Pinpoint the cell where the given text exists, returning its (x, y) midpoint coordinate. 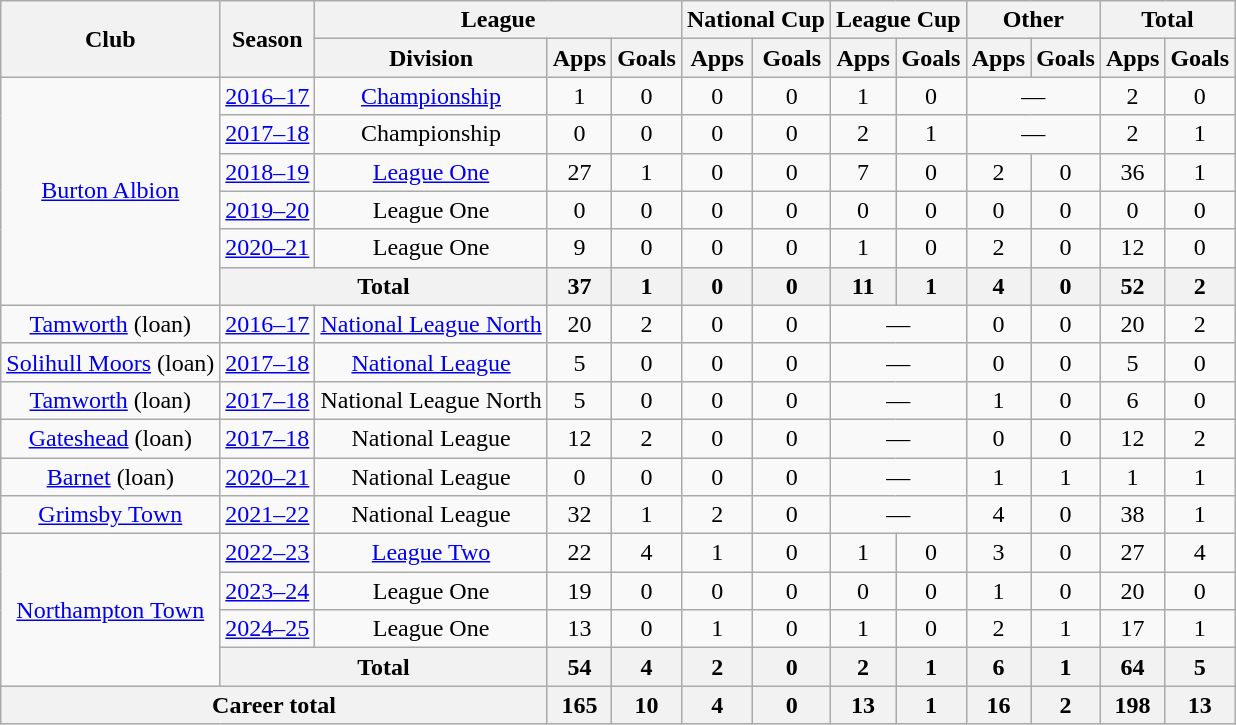
9 (579, 248)
League (498, 20)
Gateshead (loan) (110, 438)
17 (1132, 629)
22 (579, 553)
Burton Albion (110, 191)
Northampton Town (110, 610)
Club (110, 39)
7 (862, 172)
64 (1132, 667)
2021–22 (268, 515)
10 (647, 705)
54 (579, 667)
Solihull Moors (loan) (110, 362)
National Cup (756, 20)
37 (579, 286)
Season (268, 39)
36 (1132, 172)
League Cup (898, 20)
2022–23 (268, 553)
11 (862, 286)
52 (1132, 286)
3 (998, 553)
2018–19 (268, 172)
198 (1132, 705)
Barnet (loan) (110, 477)
Career total (274, 705)
Grimsby Town (110, 515)
League Two (431, 553)
2019–20 (268, 210)
32 (579, 515)
16 (998, 705)
2023–24 (268, 591)
2024–25 (268, 629)
Division (431, 58)
19 (579, 591)
38 (1132, 515)
165 (579, 705)
Other (1033, 20)
